Find where the given text appears and provide that cell's center as (X, Y) coordinate. 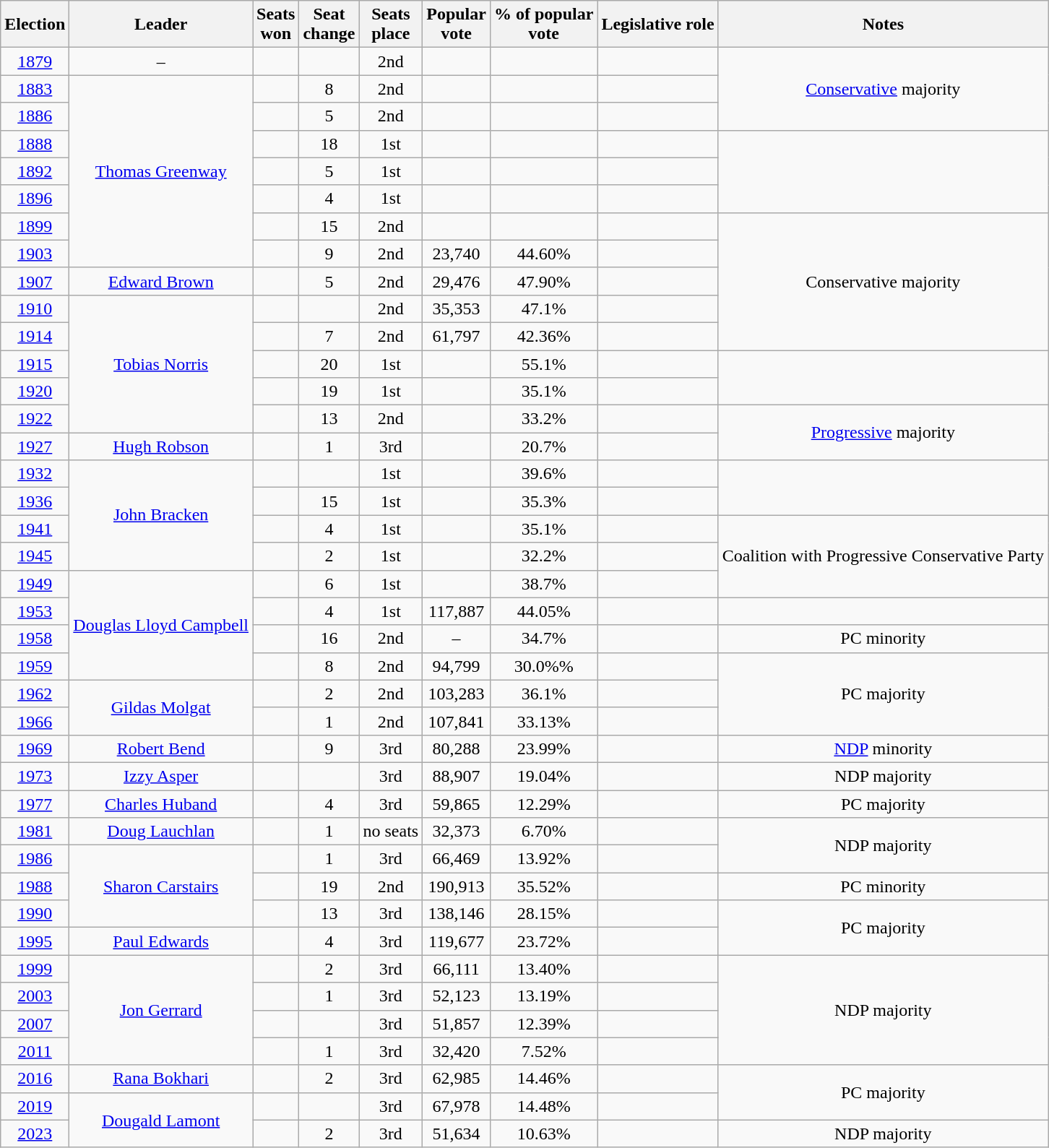
1892 (35, 171)
23.99% (543, 748)
Progressive majority (883, 433)
32,373 (457, 832)
6 (329, 584)
20 (329, 363)
1959 (35, 666)
23.72% (543, 941)
1886 (35, 116)
1907 (35, 281)
Hugh Robson (161, 446)
47.1% (543, 308)
35.52% (543, 886)
1945 (35, 556)
51,634 (457, 1134)
Charles Huband (161, 804)
Seatswon (276, 25)
2003 (35, 996)
32,420 (457, 1051)
1953 (35, 611)
Popularvote (457, 25)
1936 (35, 501)
NDP minority (883, 748)
35.3% (543, 501)
66,111 (457, 969)
1903 (35, 254)
39.6% (543, 474)
1977 (35, 804)
7.52% (543, 1051)
1981 (35, 832)
Notes (883, 25)
Leader (161, 25)
Doug Lauchlan (161, 832)
1927 (35, 446)
12.29% (543, 804)
44.05% (543, 611)
59,865 (457, 804)
19.04% (543, 776)
Robert Bend (161, 748)
13.40% (543, 969)
% of popularvote (543, 25)
33.2% (543, 419)
1986 (35, 859)
2023 (35, 1134)
36.1% (543, 694)
18 (329, 144)
47.90% (543, 281)
107,841 (457, 721)
2011 (35, 1051)
52,123 (457, 996)
14.48% (543, 1106)
Paul Edwards (161, 941)
1922 (35, 419)
38.7% (543, 584)
28.15% (543, 914)
Jon Gerrard (161, 1010)
94,799 (457, 666)
2016 (35, 1079)
John Bracken (161, 515)
Douglas Lloyd Campbell (161, 625)
1969 (35, 748)
88,907 (457, 776)
1896 (35, 199)
Edward Brown (161, 281)
66,469 (457, 859)
14.46% (543, 1079)
12.39% (543, 1024)
35,353 (457, 308)
1932 (35, 474)
67,978 (457, 1106)
138,146 (457, 914)
1888 (35, 144)
23,740 (457, 254)
30.0%% (543, 666)
1914 (35, 336)
16 (329, 639)
13.92% (543, 859)
33.13% (543, 721)
34.7% (543, 639)
61,797 (457, 336)
2007 (35, 1024)
1920 (35, 392)
51,857 (457, 1024)
1910 (35, 308)
80,288 (457, 748)
1899 (35, 226)
Izzy Asper (161, 776)
42.36% (543, 336)
20.7% (543, 446)
1990 (35, 914)
62,985 (457, 1079)
Dougald Lamont (161, 1120)
Seatsplace (391, 25)
6.70% (543, 832)
Legislative role (657, 25)
Election (35, 25)
Seatchange (329, 25)
1941 (35, 529)
no seats (391, 832)
13.19% (543, 996)
1995 (35, 941)
44.60% (543, 254)
1988 (35, 886)
7 (329, 336)
190,913 (457, 886)
55.1% (543, 363)
1962 (35, 694)
32.2% (543, 556)
Tobias Norris (161, 363)
Gildas Molgat (161, 707)
1966 (35, 721)
103,283 (457, 694)
29,476 (457, 281)
Sharon Carstairs (161, 886)
Coalition with Progressive Conservative Party (883, 556)
Thomas Greenway (161, 171)
10.63% (543, 1134)
1879 (35, 61)
1915 (35, 363)
1883 (35, 89)
117,887 (457, 611)
1973 (35, 776)
2019 (35, 1106)
Rana Bokhari (161, 1079)
1999 (35, 969)
119,677 (457, 941)
1958 (35, 639)
1949 (35, 584)
